Output the [X, Y] coordinate of the center of the cell containing the given text.  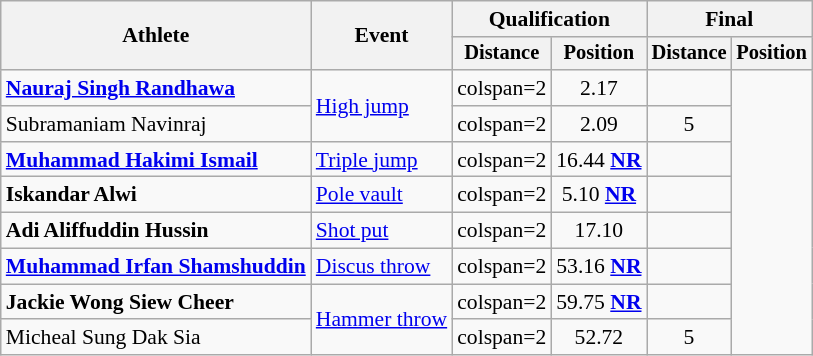
Triple jump [382, 160]
2.17 [598, 88]
Final [730, 19]
52.72 [598, 338]
Athlete [156, 36]
5.10 NR [598, 195]
Discus throw [382, 267]
2.09 [598, 124]
Shot put [382, 231]
Pole vault [382, 195]
Event [382, 36]
Nauraj Singh Randhawa [156, 88]
Qualification [549, 19]
High jump [382, 106]
Muhammad Irfan Shamshuddin [156, 267]
17.10 [598, 231]
Iskandar Alwi [156, 195]
16.44 NR [598, 160]
Micheal Sung Dak Sia [156, 338]
59.75 NR [598, 302]
53.16 NR [598, 267]
Adi Aliffuddin Hussin [156, 231]
Muhammad Hakimi Ismail [156, 160]
Jackie Wong Siew Cheer [156, 302]
Hammer throw [382, 320]
Subramaniam Navinraj [156, 124]
